Determine the [x, y] coordinate at the center of the cell enclosing the given text.  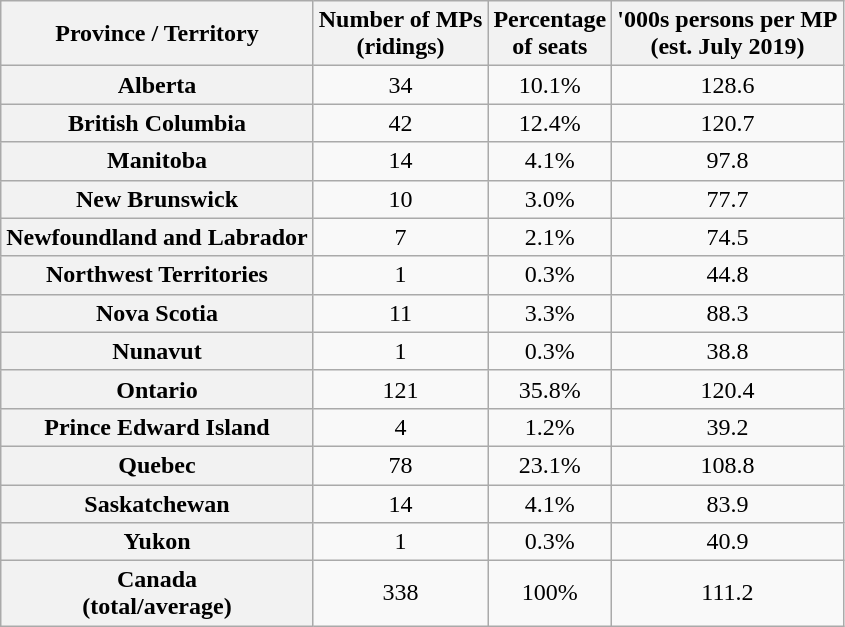
120.7 [728, 123]
78 [400, 465]
Alberta [157, 85]
10 [400, 199]
39.2 [728, 427]
10.1% [550, 85]
Yukon [157, 542]
Saskatchewan [157, 503]
77.7 [728, 199]
Northwest Territories [157, 275]
7 [400, 237]
120.4 [728, 389]
Province / Territory [157, 34]
Prince Edward Island [157, 427]
Nova Scotia [157, 313]
34 [400, 85]
38.8 [728, 351]
128.6 [728, 85]
'000s persons per MP(est. July 2019) [728, 34]
74.5 [728, 237]
British Columbia [157, 123]
11 [400, 313]
Ontario [157, 389]
23.1% [550, 465]
338 [400, 594]
Number of MPs(ridings) [400, 34]
New Brunswick [157, 199]
111.2 [728, 594]
83.9 [728, 503]
3.0% [550, 199]
35.8% [550, 389]
Quebec [157, 465]
3.3% [550, 313]
97.8 [728, 161]
Percentageof seats [550, 34]
12.4% [550, 123]
42 [400, 123]
108.8 [728, 465]
4 [400, 427]
Canada(total/average) [157, 594]
Manitoba [157, 161]
1.2% [550, 427]
44.8 [728, 275]
88.3 [728, 313]
100% [550, 594]
40.9 [728, 542]
121 [400, 389]
Newfoundland and Labrador [157, 237]
2.1% [550, 237]
Nunavut [157, 351]
